From the cell containing the given text, extract its center point as (x, y) coordinate. 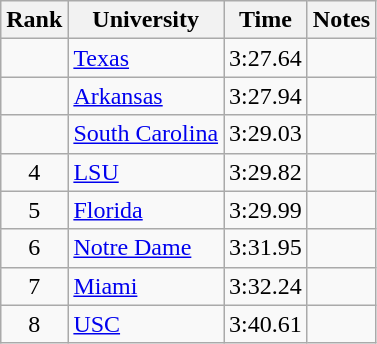
South Carolina (146, 134)
3:29.82 (266, 172)
6 (34, 248)
Rank (34, 20)
5 (34, 210)
Texas (146, 58)
LSU (146, 172)
3:27.64 (266, 58)
3:29.03 (266, 134)
Notes (341, 20)
Florida (146, 210)
8 (34, 324)
University (146, 20)
3:29.99 (266, 210)
Miami (146, 286)
Notre Dame (146, 248)
3:32.24 (266, 286)
Arkansas (146, 96)
Time (266, 20)
3:27.94 (266, 96)
4 (34, 172)
3:40.61 (266, 324)
USC (146, 324)
7 (34, 286)
3:31.95 (266, 248)
